From the cell containing the given text, extract its center point as [x, y] coordinate. 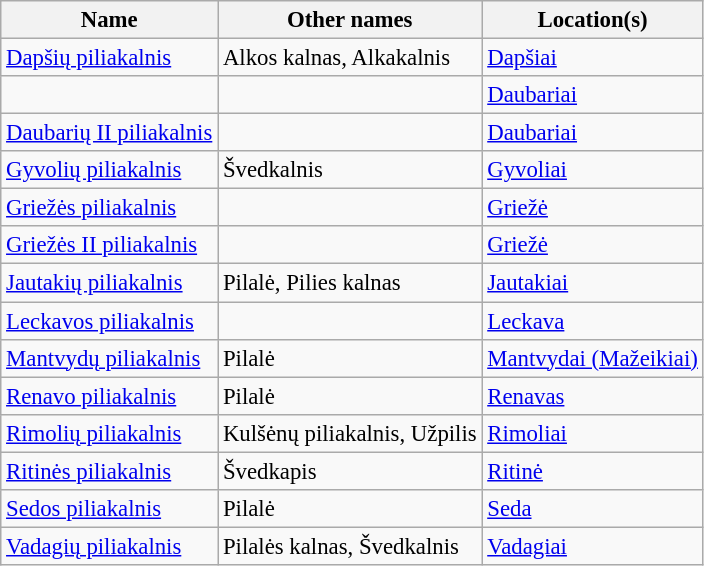
Vadagių piliakalnis [110, 546]
Ritinė [592, 471]
Švedkalnis [350, 170]
Rimolių piliakalnis [110, 433]
Sedos piliakalnis [110, 509]
Renavo piliakalnis [110, 396]
Dapšiai [592, 58]
Švedkapis [350, 471]
Kulšėnų piliakalnis, Užpilis [350, 433]
Gyvolių piliakalnis [110, 170]
Seda [592, 509]
Location(s) [592, 20]
Name [110, 20]
Leckava [592, 321]
Mantvydų piliakalnis [110, 358]
Daubarių II piliakalnis [110, 133]
Dapšių piliakalnis [110, 58]
Rimoliai [592, 433]
Pilalės kalnas, Švedkalnis [350, 546]
Mantvydai (Mažeikiai) [592, 358]
Jautakių piliakalnis [110, 283]
Renavas [592, 396]
Gyvoliai [592, 170]
Ritinės piliakalnis [110, 471]
Pilalė, Pilies kalnas [350, 283]
Alkos kalnas, Alkakalnis [350, 58]
Griežės piliakalnis [110, 208]
Vadagiai [592, 546]
Griežės II piliakalnis [110, 245]
Leckavos piliakalnis [110, 321]
Jautakiai [592, 283]
Other names [350, 20]
